Return the (X, Y) coordinate for the center point of the cell that contains the specified text.  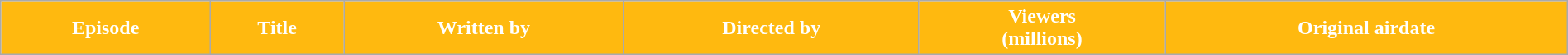
Episode (106, 28)
Directed by (771, 28)
Written by (485, 28)
Viewers(millions) (1042, 28)
Original airdate (1366, 28)
Title (278, 28)
